Identify which cell holds the provided text, then report its [X, Y] central coordinate. 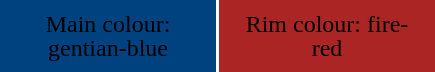
Main colour: gentian-blue [108, 36]
Rim colour: fire-red [327, 36]
